Capture the cell that displays the provided text and extract its (x, y) central coordinate. 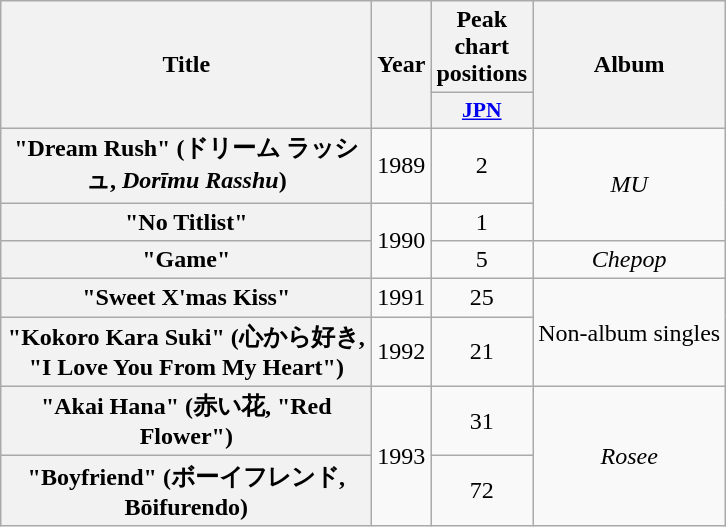
"Kokoro Kara Suki" (心から好き, "I Love You From My Heart") (186, 352)
2 (482, 165)
Chepop (630, 260)
1992 (402, 352)
Title (186, 65)
"Akai Hana" (赤い花, "Red Flower") (186, 421)
Year (402, 65)
21 (482, 352)
Non-album singles (630, 333)
31 (482, 421)
72 (482, 491)
Peak chart positions (482, 47)
Album (630, 65)
1991 (402, 298)
"No Titlist" (186, 221)
"Boyfriend" (ボーイフレンド, Bōifurendo) (186, 491)
1990 (402, 240)
5 (482, 260)
Rosee (630, 456)
"Dream Rush" (ドリーム ラッシュ, Dorīmu Rasshu) (186, 165)
1989 (402, 165)
"Sweet X'mas Kiss" (186, 298)
1993 (402, 456)
1 (482, 221)
MU (630, 184)
25 (482, 298)
"Game" (186, 260)
JPN (482, 111)
